Capture the cell that displays the provided text and extract its (x, y) central coordinate. 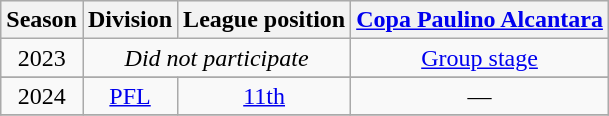
Did not participate (216, 58)
Season (42, 20)
League position (264, 20)
11th (264, 96)
2023 (42, 58)
Copa Paulino Alcantara (480, 20)
— (480, 96)
Division (130, 20)
2024 (42, 96)
Group stage (480, 58)
PFL (130, 96)
